Output the [x, y] coordinate of the center of the cell containing the given text.  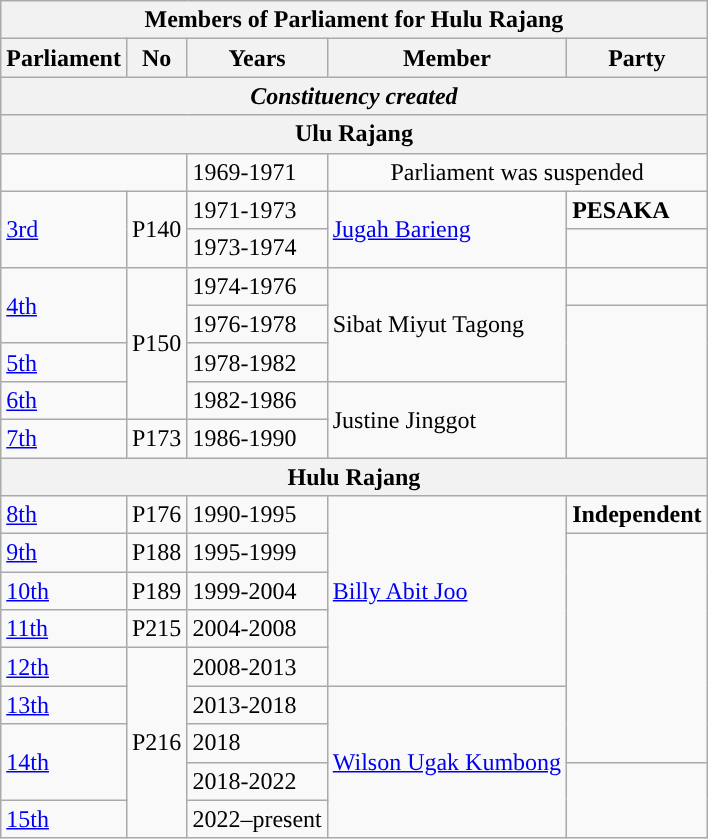
Years [257, 58]
Members of Parliament for Hulu Rajang [354, 20]
1986-1990 [257, 438]
Jugah Barieng [446, 229]
P140 [156, 229]
1973-1974 [257, 248]
PESAKA [637, 210]
Member [446, 58]
14th [64, 762]
Constituency created [354, 96]
2018-2022 [257, 781]
1976-1978 [257, 324]
13th [64, 705]
15th [64, 819]
P216 [156, 743]
5th [64, 362]
2008-2013 [257, 667]
8th [64, 515]
1969-1971 [257, 172]
P176 [156, 515]
P215 [156, 629]
2013-2018 [257, 705]
Party [637, 58]
P188 [156, 553]
4th [64, 305]
2004-2008 [257, 629]
Ulu Rajang [354, 134]
Sibat Miyut Tagong [446, 324]
11th [64, 629]
1978-1982 [257, 362]
P173 [156, 438]
Justine Jinggot [446, 419]
10th [64, 591]
1999-2004 [257, 591]
1990-1995 [257, 515]
P150 [156, 343]
2018 [257, 743]
1971-1973 [257, 210]
Billy Abit Joo [446, 591]
1995-1999 [257, 553]
Wilson Ugak Kumbong [446, 762]
P189 [156, 591]
12th [64, 667]
Parliament was suspended [517, 172]
1982-1986 [257, 400]
No [156, 58]
6th [64, 400]
9th [64, 553]
3rd [64, 229]
7th [64, 438]
1974-1976 [257, 286]
Hulu Rajang [354, 477]
2022–present [257, 819]
Independent [637, 515]
Parliament [64, 58]
